Locate the cell with the specified text and output its (X, Y) center coordinate. 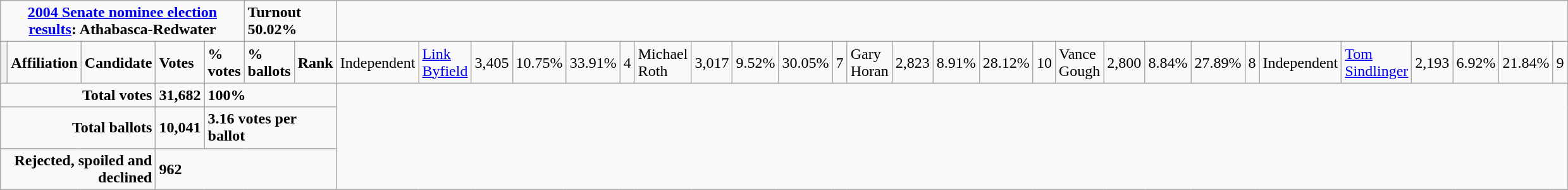
Turnout 50.02% (290, 22)
7 (840, 62)
Rejected, spoiled and declined (78, 168)
10 (1044, 62)
9 (1560, 62)
Vance Gough (1079, 62)
27.89% (1218, 62)
10.75% (539, 62)
100% (271, 95)
2,193 (1432, 62)
Michael Roth (663, 62)
% ballots (269, 62)
2,800 (1125, 62)
2004 Senate nominee election results: Athabasca-Redwater (123, 22)
8.91% (956, 62)
6.92% (1476, 62)
33.91% (593, 62)
3.16 votes per ballot (271, 128)
21.84% (1526, 62)
Total ballots (78, 128)
3,017 (712, 62)
10,041 (180, 128)
Affiliation (44, 62)
9.52% (755, 62)
2,823 (912, 62)
962 (246, 168)
Total votes (78, 95)
3,405 (492, 62)
Link Byfield (445, 62)
Candidate (118, 62)
8.84% (1168, 62)
Tom Sindlinger (1376, 62)
Votes (180, 62)
Gary Horan (869, 62)
Rank (315, 62)
31,682 (180, 95)
30.05% (806, 62)
28.12% (1006, 62)
% votes (224, 62)
8 (1252, 62)
4 (627, 62)
